Capture the cell that displays the provided text and extract its (x, y) central coordinate. 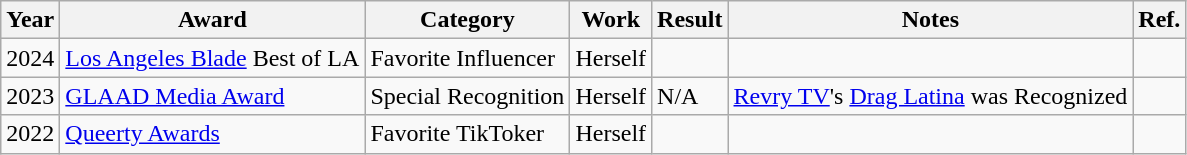
Notes (930, 20)
2023 (30, 96)
Ref. (1160, 20)
2022 (30, 134)
2024 (30, 58)
Los Angeles Blade Best of LA (212, 58)
Award (212, 20)
Category (468, 20)
Year (30, 20)
Special Recognition (468, 96)
Favorite Influencer (468, 58)
Favorite TikToker (468, 134)
Revry TV's Drag Latina was Recognized (930, 96)
Work (611, 20)
Queerty Awards (212, 134)
N/A (690, 96)
Result (690, 20)
GLAAD Media Award (212, 96)
